For the text-containing cell, return its midpoint in (X, Y) coordinate format. 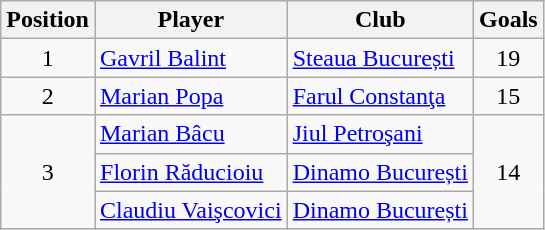
Marian Popa (190, 96)
Steaua București (380, 58)
Position (48, 20)
Goals (508, 20)
1 (48, 58)
Marian Bâcu (190, 134)
Gavril Balint (190, 58)
Claudiu Vaişcovici (190, 210)
Club (380, 20)
Player (190, 20)
14 (508, 172)
3 (48, 172)
15 (508, 96)
Farul Constanţa (380, 96)
Jiul Petroşani (380, 134)
2 (48, 96)
19 (508, 58)
Florin Răducioiu (190, 172)
